Extract the [x, y] coordinate from the center of the cell holding the provided text.  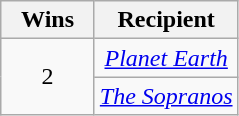
The Sopranos [166, 96]
Wins [48, 20]
2 [48, 77]
Recipient [166, 20]
Planet Earth [166, 58]
